Search for the cell housing the specified text and yield its (x, y) center coordinate. 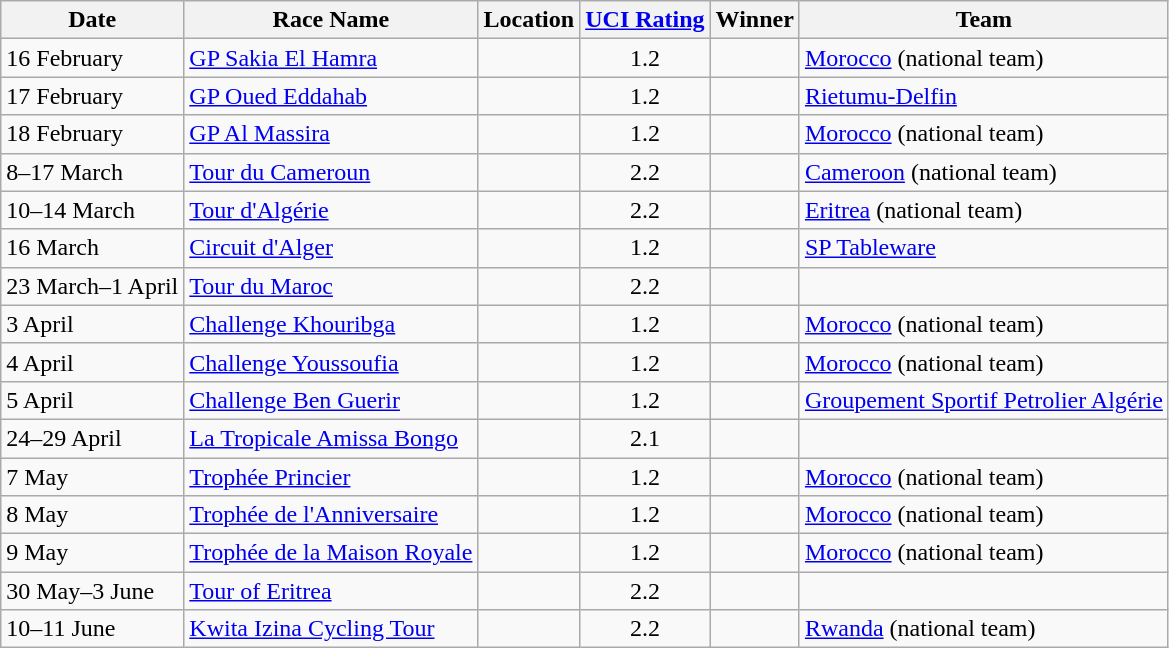
7 May (92, 477)
SP Tableware (984, 248)
3 April (92, 324)
UCI Rating (645, 20)
9 May (92, 553)
24–29 April (92, 438)
Team (984, 20)
23 March–1 April (92, 286)
Challenge Youssoufia (331, 362)
10–11 June (92, 629)
Trophée Princier (331, 477)
Circuit d'Alger (331, 248)
GP Sakia El Hamra (331, 58)
Cameroon (national team) (984, 172)
4 April (92, 362)
Location (529, 20)
Date (92, 20)
17 February (92, 96)
Kwita Izina Cycling Tour (331, 629)
Groupement Sportif Petrolier Algérie (984, 400)
Tour d'Algérie (331, 210)
La Tropicale Amissa Bongo (331, 438)
GP Oued Eddahab (331, 96)
Trophée de l'Anniversaire (331, 515)
Rwanda (national team) (984, 629)
16 March (92, 248)
GP Al Massira (331, 134)
5 April (92, 400)
16 February (92, 58)
Tour du Cameroun (331, 172)
18 February (92, 134)
Challenge Ben Guerir (331, 400)
Challenge Khouribga (331, 324)
Tour of Eritrea (331, 591)
10–14 March (92, 210)
Winner (754, 20)
8 May (92, 515)
Trophée de la Maison Royale (331, 553)
8–17 March (92, 172)
Tour du Maroc (331, 286)
2.1 (645, 438)
Rietumu-Delfin (984, 96)
Eritrea (national team) (984, 210)
30 May–3 June (92, 591)
Race Name (331, 20)
